Return the [x, y] coordinate for the center point of the cell that contains the specified text.  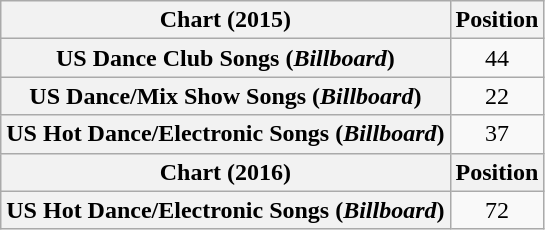
22 [497, 96]
Chart (2016) [226, 172]
Chart (2015) [226, 20]
US Dance Club Songs (Billboard) [226, 58]
44 [497, 58]
72 [497, 210]
37 [497, 134]
US Dance/Mix Show Songs (Billboard) [226, 96]
